From the cell containing the given text, extract its center point as (X, Y) coordinate. 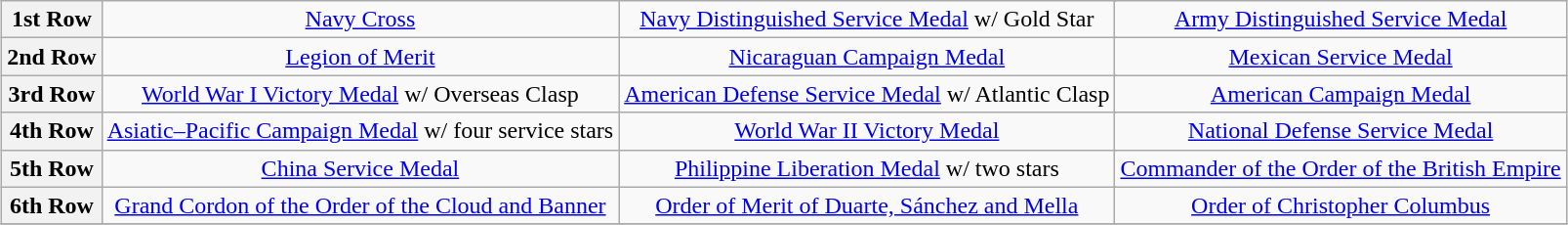
American Campaign Medal (1341, 94)
5th Row (52, 168)
Navy Cross (360, 20)
National Defense Service Medal (1341, 131)
1st Row (52, 20)
4th Row (52, 131)
Order of Christopher Columbus (1341, 205)
China Service Medal (360, 168)
Navy Distinguished Service Medal w/ Gold Star (867, 20)
Asiatic–Pacific Campaign Medal w/ four service stars (360, 131)
World War I Victory Medal w/ Overseas Clasp (360, 94)
Order of Merit of Duarte, Sánchez and Mella (867, 205)
World War II Victory Medal (867, 131)
American Defense Service Medal w/ Atlantic Clasp (867, 94)
3rd Row (52, 94)
Mexican Service Medal (1341, 57)
Philippine Liberation Medal w/ two stars (867, 168)
2nd Row (52, 57)
Army Distinguished Service Medal (1341, 20)
Nicaraguan Campaign Medal (867, 57)
Grand Cordon of the Order of the Cloud and Banner (360, 205)
6th Row (52, 205)
Legion of Merit (360, 57)
Commander of the Order of the British Empire (1341, 168)
